From the cell containing the given text, extract its center point as [x, y] coordinate. 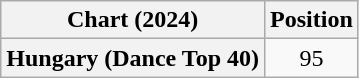
95 [312, 58]
Chart (2024) [133, 20]
Position [312, 20]
Hungary (Dance Top 40) [133, 58]
